Find where the given text appears and provide that cell's center as (X, Y) coordinate. 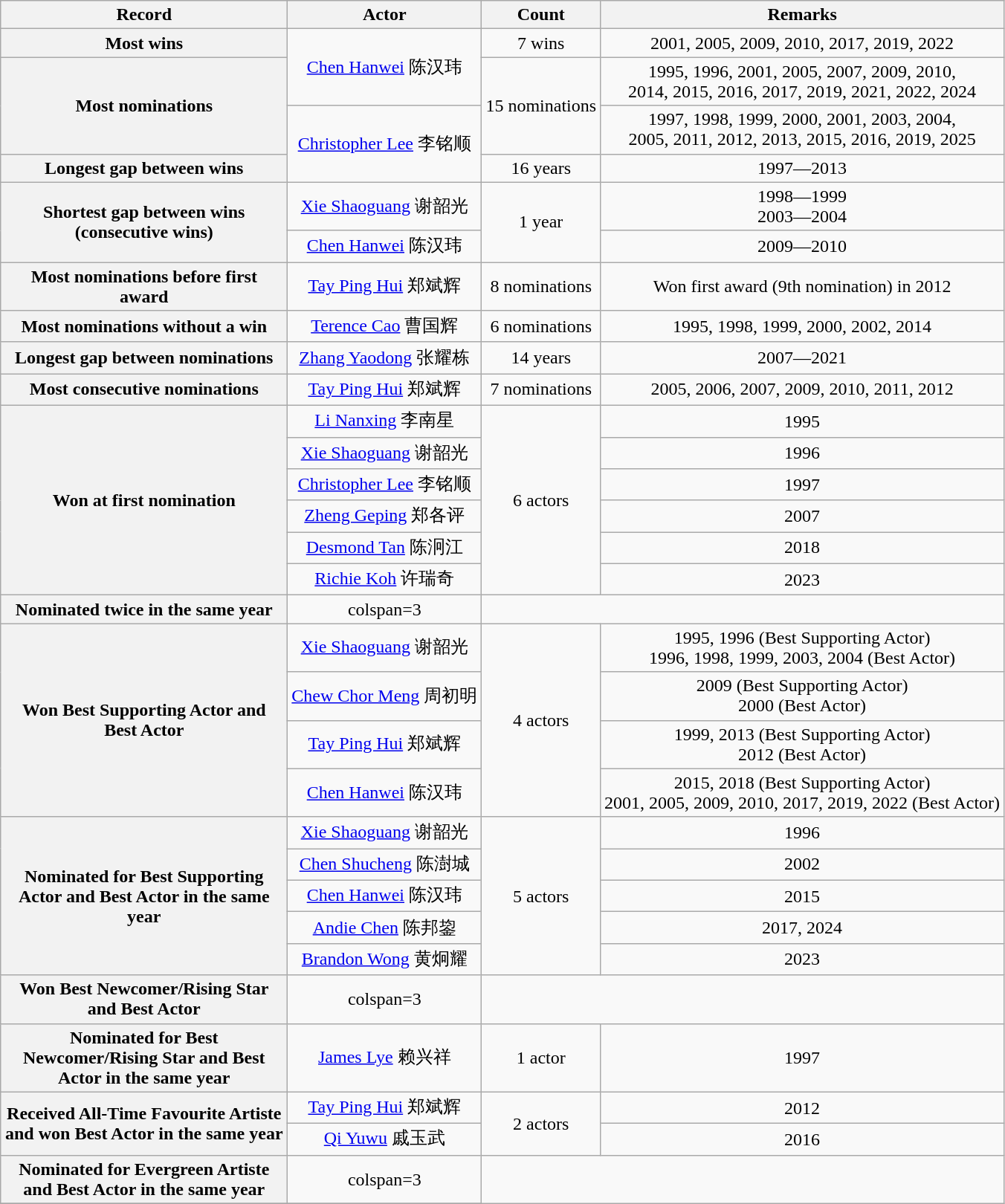
1995, 1996, 2001, 2005, 2007, 2009, 2010,2014, 2015, 2016, 2017, 2019, 2021, 2022, 2024 (803, 82)
Won first award (9th nomination) in 2012 (803, 287)
15 nominations (541, 106)
2018 (803, 548)
Zhang Yaodong 张耀栋 (385, 358)
Won at first nomination (144, 499)
2015, 2018 (Best Supporting Actor)2001, 2005, 2009, 2010, 2017, 2019, 2022 (Best Actor) (803, 792)
Received All-Time Favourite Artiste and won Best Actor in the same year (144, 1124)
Li Nanxing 李南星 (385, 421)
Andie Chen 陈邦鋆 (385, 928)
Terence Cao 曹国辉 (385, 327)
1995 (803, 421)
1995, 1996 (Best Supporting Actor)1996, 1998, 1999, 2003, 2004 (Best Actor) (803, 648)
Won Best Supporting Actor and Best Actor (144, 720)
Count (541, 15)
6 nominations (541, 327)
Most wins (144, 43)
Brandon Wong 黄炯耀 (385, 959)
5 actors (541, 896)
Actor (385, 15)
1 year (541, 222)
Shortest gap between wins(consecutive wins) (144, 222)
2002 (803, 865)
2015 (803, 896)
Longest gap between wins (144, 168)
2016 (803, 1140)
James Lye 赖兴祥 (385, 1058)
14 years (541, 358)
8 nominations (541, 287)
1997, 1998, 1999, 2000, 2001, 2003, 2004, 2005, 2011, 2012, 2013, 2015, 2016, 2019, 2025 (803, 129)
Zheng Geping 郑各评 (385, 516)
2009 (Best Supporting Actor)2000 (Best Actor) (803, 696)
Richie Koh 许瑞奇 (385, 580)
7 wins (541, 43)
Most nominations (144, 106)
7 nominations (541, 389)
6 actors (541, 499)
Most nominations before first award (144, 287)
Nominated twice in the same year (144, 609)
1999, 2013 (Best Supporting Actor)2012 (Best Actor) (803, 745)
Desmond Tan 陈泂江 (385, 548)
2007 (803, 516)
1998—19992003—2004 (803, 207)
Longest gap between nominations (144, 358)
4 actors (541, 720)
Qi Yuwu 戚玉武 (385, 1140)
Record (144, 15)
Nominated for Evergreen Artiste and Best Actor in the same year (144, 1179)
Nominated for Best Supporting Actor and Best Actor in the same year (144, 896)
2009—2010 (803, 247)
Won Best Newcomer/Rising Star and Best Actor (144, 999)
2 actors (541, 1124)
Most nominations without a win (144, 327)
2012 (803, 1107)
1995, 1998, 1999, 2000, 2002, 2014 (803, 327)
Chew Chor Meng 周初明 (385, 696)
2005, 2006, 2007, 2009, 2010, 2011, 2012 (803, 389)
1 actor (541, 1058)
Remarks (803, 15)
Chen Shucheng 陈澍城 (385, 865)
Most consecutive nominations (144, 389)
16 years (541, 168)
1997—2013 (803, 168)
2007—2021 (803, 358)
2001, 2005, 2009, 2010, 2017, 2019, 2022 (803, 43)
Nominated for Best Newcomer/Rising Star and Best Actor in the same year (144, 1058)
2017, 2024 (803, 928)
